Pinpoint the cell where the given text exists, returning its (X, Y) midpoint coordinate. 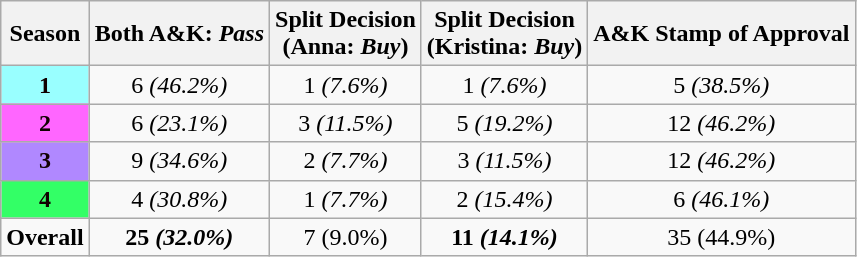
9 (34.6%) (179, 161)
Split Decision(Kristina: Buy) (504, 34)
Both A&K: Pass (179, 34)
6 (46.2%) (179, 85)
Overall (45, 237)
Season (45, 34)
4 (45, 199)
5 (38.5%) (722, 85)
25 (32.0%) (179, 237)
4 (30.8%) (179, 199)
35 (44.9%) (722, 237)
2 (45, 123)
11 (14.1%) (504, 237)
1 (45, 85)
1 (7.7%) (346, 199)
Split Decision(Anna: Buy) (346, 34)
2 (15.4%) (504, 199)
5 (19.2%) (504, 123)
A&K Stamp of Approval (722, 34)
3 (45, 161)
6 (46.1%) (722, 199)
2 (7.7%) (346, 161)
6 (23.1%) (179, 123)
7 (9.0%) (346, 237)
